Return the [X, Y] coordinate for the center point of the cell that contains the specified text.  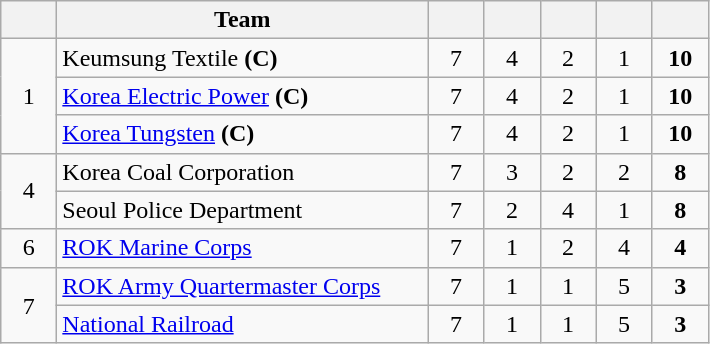
Korea Electric Power (C) [242, 96]
Team [242, 20]
ROK Army Quartermaster Corps [242, 286]
Seoul Police Department [242, 210]
National Railroad [242, 324]
Korea Coal Corporation [242, 172]
ROK Marine Corps [242, 248]
Korea Tungsten (C) [242, 134]
6 [29, 248]
Keumsung Textile (C) [242, 58]
